Extract the [X, Y] coordinate from the center of the cell holding the provided text.  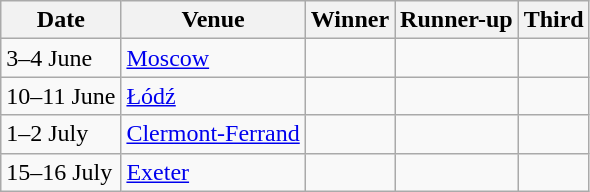
Łódź [213, 96]
15–16 July [61, 172]
Date [61, 20]
Moscow [213, 58]
Venue [213, 20]
Runner-up [457, 20]
Third [554, 20]
1–2 July [61, 134]
Winner [350, 20]
10–11 June [61, 96]
3–4 June [61, 58]
Clermont-Ferrand [213, 134]
Exeter [213, 172]
